Determine the (X, Y) coordinate at the center of the cell enclosing the given text.  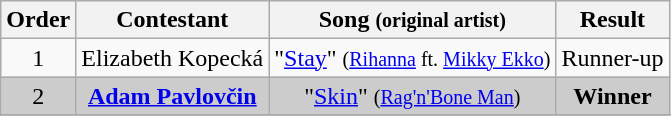
Elizabeth Kopecká (172, 58)
Result (612, 20)
"Stay" (Rihanna ft. Mikky Ekko) (412, 58)
Contestant (172, 20)
Order (38, 20)
"Skin" (Rag'n'Bone Man) (412, 96)
Adam Pavlovčin (172, 96)
2 (38, 96)
Winner (612, 96)
Runner-up (612, 58)
Song (original artist) (412, 20)
1 (38, 58)
